Extract the [x, y] coordinate from the center of the cell holding the provided text.  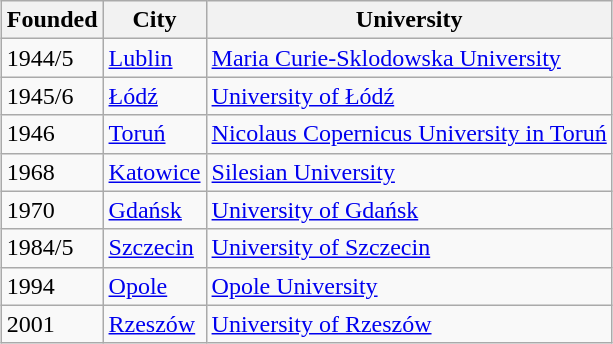
Katowice [154, 172]
Opole University [409, 286]
University of Łódź [409, 96]
Founded [52, 20]
Lublin [154, 58]
Opole [154, 286]
University of Rzeszów [409, 324]
2001 [52, 324]
Rzeszów [154, 324]
1968 [52, 172]
Silesian University [409, 172]
Szczecin [154, 248]
University of Szczecin [409, 248]
Maria Curie-Sklodowska University [409, 58]
Toruń [154, 134]
City [154, 20]
University [409, 20]
Nicolaus Copernicus University in Toruń [409, 134]
1994 [52, 286]
1944/5 [52, 58]
1984/5 [52, 248]
1946 [52, 134]
Łódź [154, 96]
1945/6 [52, 96]
University of Gdańsk [409, 210]
1970 [52, 210]
Gdańsk [154, 210]
